Search for the cell housing the specified text and yield its [X, Y] center coordinate. 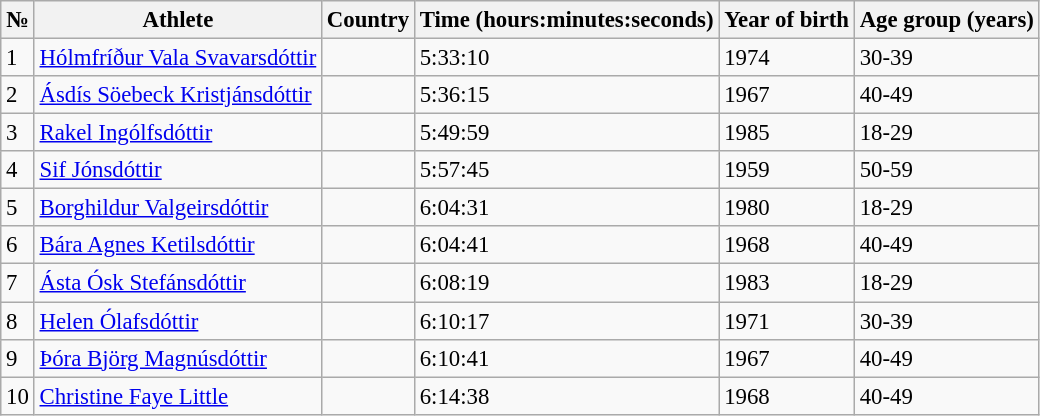
5:33:10 [566, 58]
Helen Ólafsdóttir [178, 321]
Country [368, 20]
5 [18, 208]
1959 [786, 170]
6:04:31 [566, 208]
8 [18, 321]
3 [18, 133]
Sif Jónsdóttir [178, 170]
1985 [786, 133]
6:04:41 [566, 245]
Þóra Björg Magnúsdóttir [178, 358]
Bára Agnes Ketilsdóttir [178, 245]
1971 [786, 321]
Borghildur Valgeirsdóttir [178, 208]
Age group (years) [946, 20]
6:08:19 [566, 283]
Athlete [178, 20]
№ [18, 20]
4 [18, 170]
9 [18, 358]
1983 [786, 283]
50-59 [946, 170]
7 [18, 283]
Time (hours:minutes:seconds) [566, 20]
6:14:38 [566, 396]
6:10:41 [566, 358]
Hólmfríður Vala Svavarsdóttir [178, 58]
Year of birth [786, 20]
Ásdís Söebeck Kristjánsdóttir [178, 95]
6:10:17 [566, 321]
2 [18, 95]
5:57:45 [566, 170]
Ásta Ósk Stefánsdóttir [178, 283]
10 [18, 396]
1980 [786, 208]
6 [18, 245]
Christine Faye Little [178, 396]
1974 [786, 58]
Rakel Ingólfsdóttir [178, 133]
5:49:59 [566, 133]
5:36:15 [566, 95]
1 [18, 58]
